Locate the cell with the specified text and output its [x, y] center coordinate. 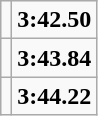
3:44.22 [54, 96]
3:42.50 [54, 20]
3:43.84 [54, 58]
